Find where the given text appears and provide that cell's center as [x, y] coordinate. 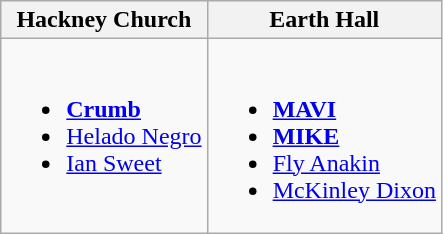
Hackney Church [104, 20]
CrumbHelado NegroIan Sweet [104, 136]
MAVIMIKEFly AnakinMcKinley Dixon [324, 136]
Earth Hall [324, 20]
